Extract the (X, Y) coordinate from the center of the cell holding the provided text.  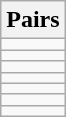
Pairs (33, 20)
